Capture the cell that displays the provided text and extract its [x, y] central coordinate. 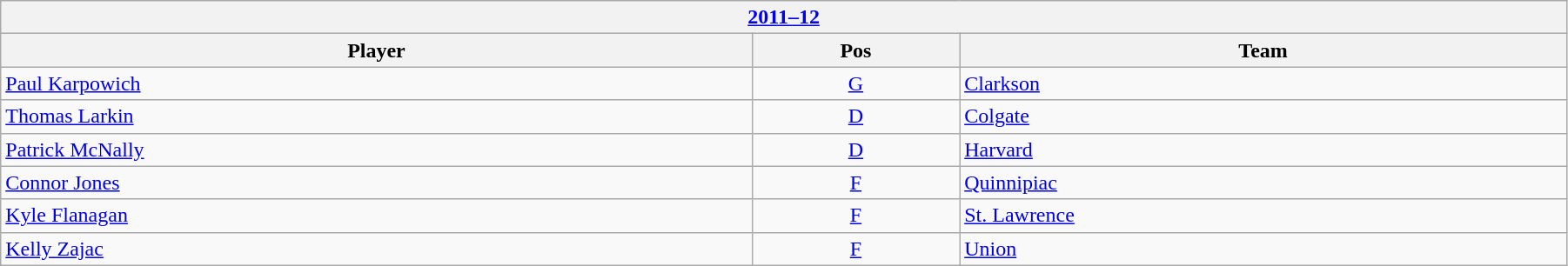
Clarkson [1263, 83]
Pos [855, 50]
Colgate [1263, 116]
Connor Jones [376, 183]
Harvard [1263, 150]
Player [376, 50]
Union [1263, 249]
St. Lawrence [1263, 216]
Patrick McNally [376, 150]
Kelly Zajac [376, 249]
Paul Karpowich [376, 83]
Thomas Larkin [376, 116]
Kyle Flanagan [376, 216]
2011–12 [784, 17]
Team [1263, 50]
Quinnipiac [1263, 183]
G [855, 83]
